Pinpoint the cell where the given text exists, returning its [x, y] midpoint coordinate. 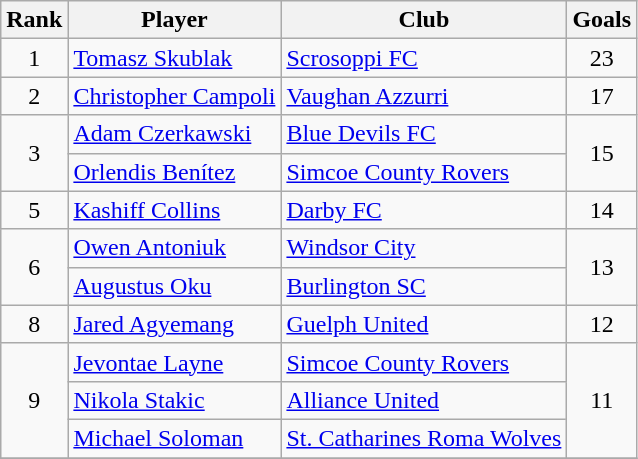
11 [602, 400]
Jevontae Layne [174, 362]
Tomasz Skublak [174, 58]
Orlendis Benítez [174, 172]
9 [34, 400]
Darby FC [424, 210]
Augustus Oku [174, 286]
14 [602, 210]
Blue Devils FC [424, 134]
Alliance United [424, 400]
St. Catharines Roma Wolves [424, 438]
5 [34, 210]
Vaughan Azzurri [424, 96]
Owen Antoniuk [174, 248]
Burlington SC [424, 286]
Guelph United [424, 324]
Jared Agyemang [174, 324]
17 [602, 96]
8 [34, 324]
6 [34, 267]
3 [34, 153]
1 [34, 58]
15 [602, 153]
Scrosoppi FC [424, 58]
Michael Soloman [174, 438]
Rank [34, 20]
Christopher Campoli [174, 96]
2 [34, 96]
Nikola Stakic [174, 400]
Goals [602, 20]
Adam Czerkawski [174, 134]
23 [602, 58]
Kashiff Collins [174, 210]
12 [602, 324]
Windsor City [424, 248]
13 [602, 267]
Club [424, 20]
Player [174, 20]
